Return the (X, Y) coordinate for the center point of the cell that contains the specified text.  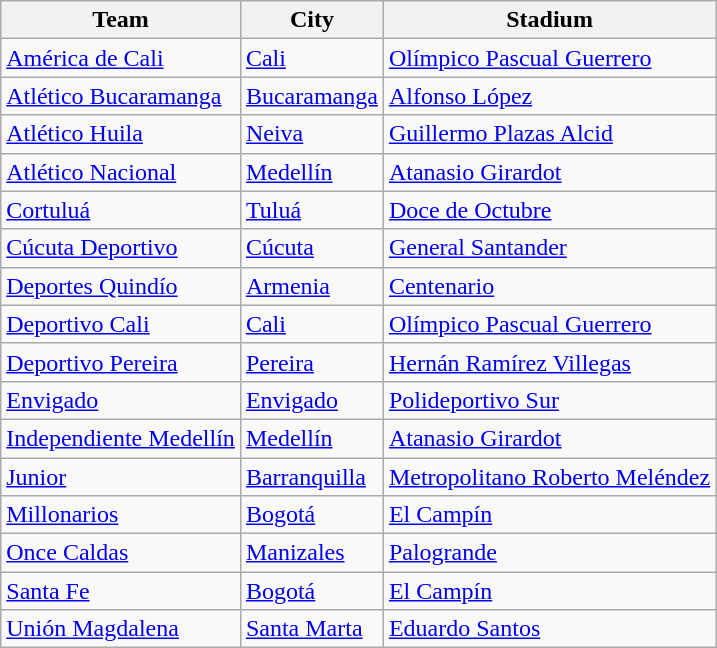
Barranquilla (312, 477)
Neiva (312, 134)
Armenia (312, 286)
Metropolitano Roberto Meléndez (549, 477)
Atlético Nacional (121, 172)
Team (121, 20)
Atlético Bucaramanga (121, 96)
Hernán Ramírez Villegas (549, 362)
Centenario (549, 286)
Alfonso López (549, 96)
Santa Fe (121, 591)
Bucaramanga (312, 96)
General Santander (549, 248)
Once Caldas (121, 553)
América de Cali (121, 58)
Junior (121, 477)
Millonarios (121, 515)
Independiente Medellín (121, 438)
City (312, 20)
Deportes Quindío (121, 286)
Atlético Huila (121, 134)
Stadium (549, 20)
Unión Magdalena (121, 629)
Deportivo Cali (121, 324)
Eduardo Santos (549, 629)
Pereira (312, 362)
Cúcuta (312, 248)
Cúcuta Deportivo (121, 248)
Guillermo Plazas Alcid (549, 134)
Palogrande (549, 553)
Polideportivo Sur (549, 400)
Cortuluá (121, 210)
Doce de Octubre (549, 210)
Deportivo Pereira (121, 362)
Santa Marta (312, 629)
Tuluá (312, 210)
Manizales (312, 553)
